Return [X, Y] of the center of cell containing provided text 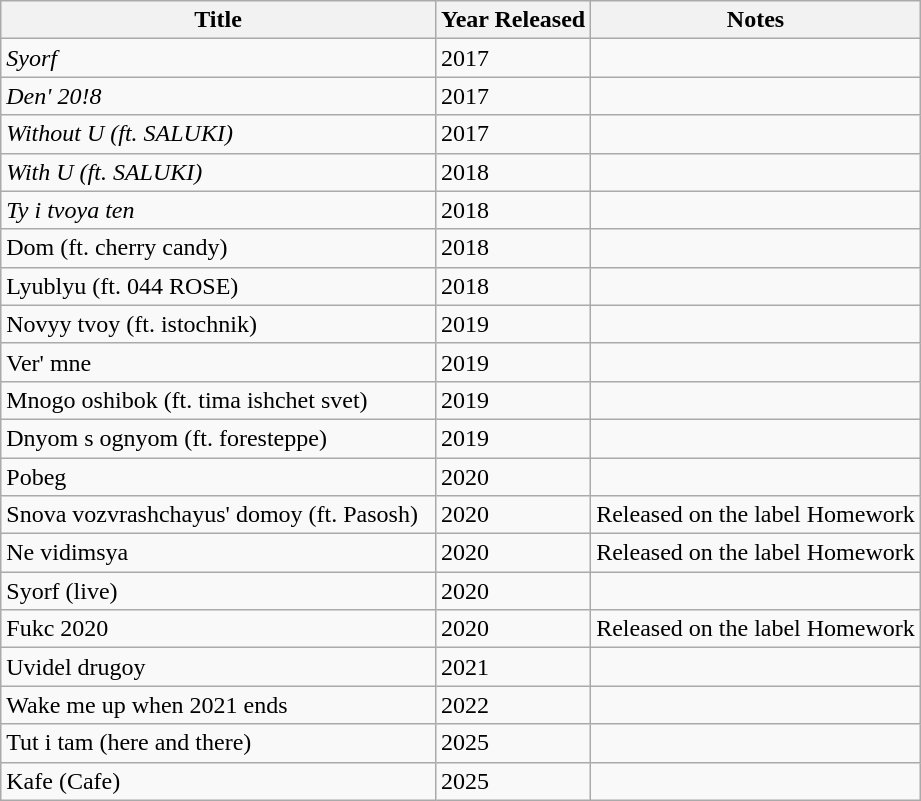
Notes [756, 20]
Ver' mne [218, 362]
Dom (ft. cherry candy) [218, 248]
Dnyom s ognyom (ft. foresteppe) [218, 438]
Den' 20!8 [218, 96]
Snova vozvrashchayus' domoy (ft. Pasosh) [218, 515]
Tut i tam (here and there) [218, 743]
Ty i tvoya ten [218, 210]
Uvidel drugoy [218, 667]
Fukc 2020 [218, 629]
Year Released [512, 20]
Novyy tvoy (ft. istochnik) [218, 324]
Wake me up when 2021 ends [218, 705]
Title [218, 20]
Lyublyu (ft. 044 ROSE) [218, 286]
Mnogo oshibok (ft. tima ishchet svet) [218, 400]
Kafe (Cafe) [218, 781]
Syorf (live) [218, 591]
Ne vidimsya [218, 553]
Syorf [218, 58]
Without U (ft. SALUKI) [218, 134]
2022 [512, 705]
With U (ft. SALUKI) [218, 172]
Pobeg [218, 477]
2021 [512, 667]
